Capture the cell that displays the provided text and extract its [x, y] central coordinate. 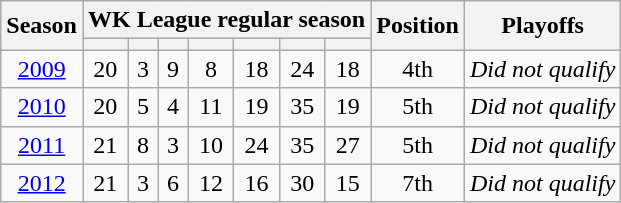
5 [143, 107]
7th [418, 183]
2009 [42, 69]
9 [173, 69]
12 [211, 183]
27 [348, 145]
4 [173, 107]
Playoffs [542, 26]
4th [418, 69]
10 [211, 145]
Season [42, 26]
15 [348, 183]
6 [173, 183]
2012 [42, 183]
WK League regular season [226, 20]
2010 [42, 107]
30 [302, 183]
16 [257, 183]
2011 [42, 145]
Position [418, 26]
11 [211, 107]
